Extract the (X, Y) coordinate from the center of the cell holding the provided text.  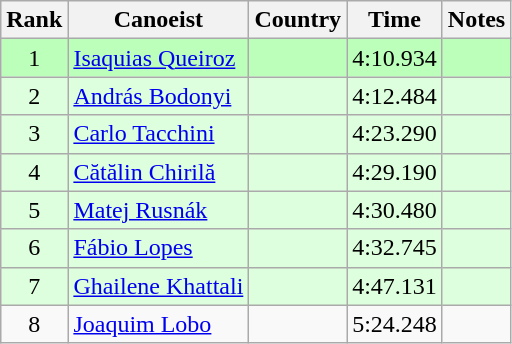
5:24.248 (395, 324)
4:30.480 (395, 210)
1 (34, 58)
Time (395, 20)
4:23.290 (395, 134)
Matej Rusnák (158, 210)
7 (34, 286)
Rank (34, 20)
4:32.745 (395, 248)
András Bodonyi (158, 96)
Fábio Lopes (158, 248)
Canoeist (158, 20)
Joaquim Lobo (158, 324)
Country (298, 20)
6 (34, 248)
4:10.934 (395, 58)
4:12.484 (395, 96)
5 (34, 210)
Isaquias Queiroz (158, 58)
3 (34, 134)
Ghailene Khattali (158, 286)
Carlo Tacchini (158, 134)
8 (34, 324)
Cătălin Chirilă (158, 172)
4 (34, 172)
4:29.190 (395, 172)
4:47.131 (395, 286)
Notes (476, 20)
2 (34, 96)
